Search for the cell housing the specified text and yield its (X, Y) center coordinate. 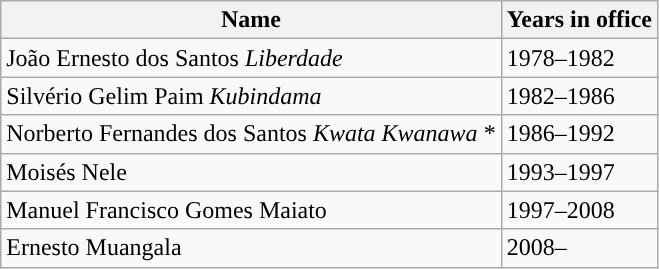
1978–1982 (579, 58)
Name (251, 20)
1997–2008 (579, 210)
Years in office (579, 20)
Moisés Nele (251, 172)
1986–1992 (579, 134)
Ernesto Muangala (251, 248)
Manuel Francisco Gomes Maiato (251, 210)
Norberto Fernandes dos Santos Kwata Kwanawa * (251, 134)
2008– (579, 248)
1993–1997 (579, 172)
João Ernesto dos Santos Liberdade (251, 58)
1982–1986 (579, 96)
Silvério Gelim Paim Kubindama (251, 96)
